Pinpoint the cell where the given text exists, returning its [X, Y] midpoint coordinate. 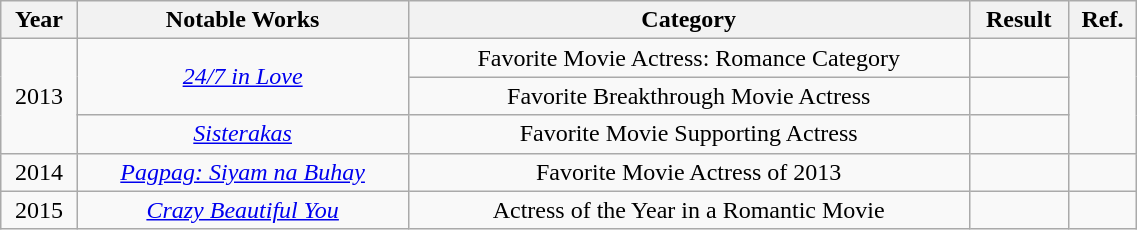
Favorite Breakthrough Movie Actress [688, 96]
Favorite Movie Actress: Romance Category [688, 58]
Actress of the Year in a Romantic Movie [688, 210]
Favorite Movie Actress of 2013 [688, 172]
Favorite Movie Supporting Actress [688, 134]
2014 [39, 172]
Sisterakas [242, 134]
Year [39, 20]
Pagpag: Siyam na Buhay [242, 172]
2013 [39, 96]
Ref. [1102, 20]
Crazy Beautiful You [242, 210]
Category [688, 20]
24/7 in Love [242, 77]
Result [1018, 20]
Notable Works [242, 20]
2015 [39, 210]
